Return [x, y] of the center of cell containing provided text 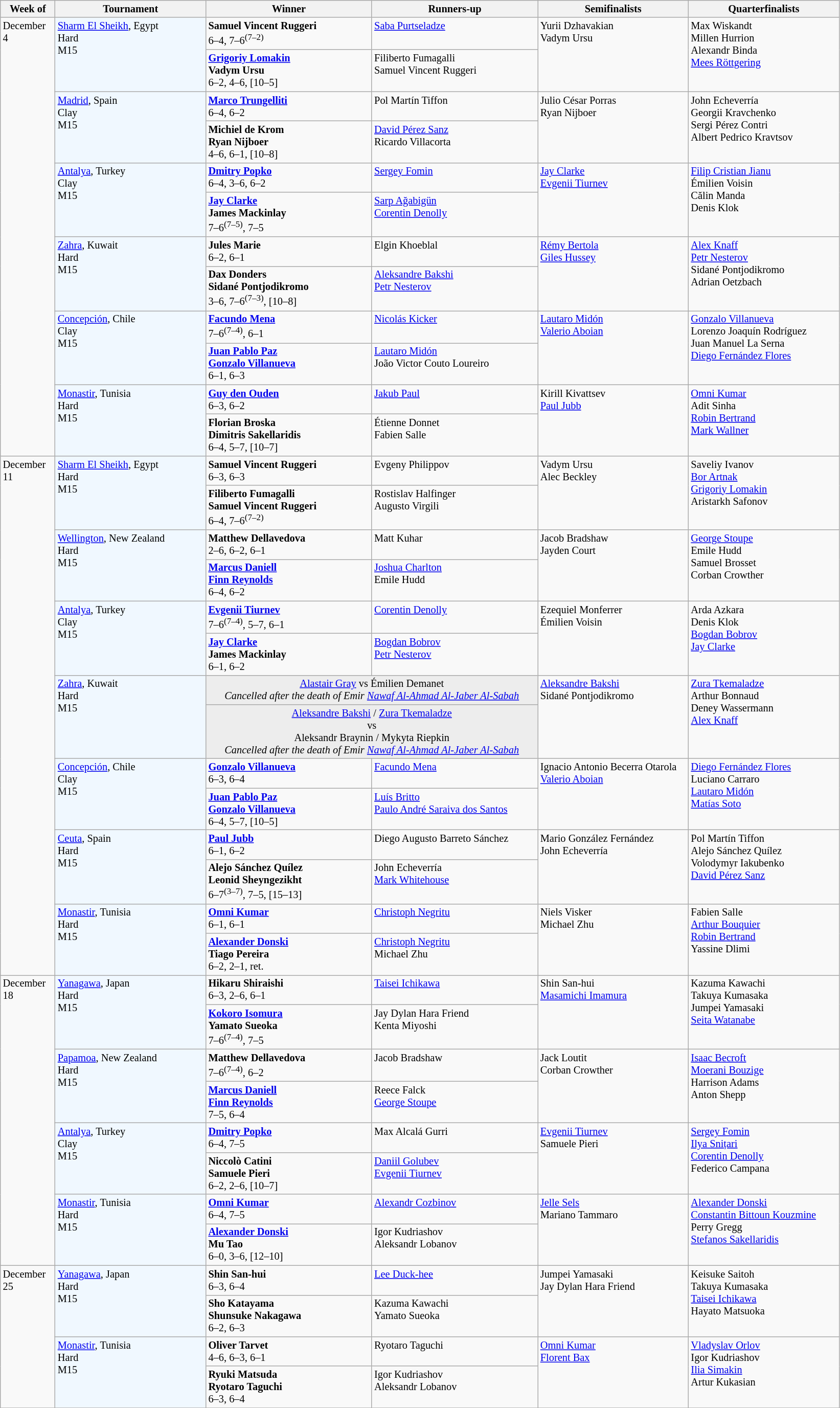
Aleksandre Bakshi Sidané Pontjodikromo [614, 717]
Sho Katayama Shunsuke Nakagawa 6–2, 6–3 [289, 1316]
Jay Clarke Evgenii Tiurnev [614, 199]
December 18 [28, 1120]
Kazuma Kawachi Yamato Sueoka [455, 1316]
Jumpei Yamasaki Jay Dylan Hara Friend [614, 1301]
Omni Kumar 6–4, 7–5 [289, 1209]
Dmitry Popko 6–4, 7–5 [289, 1137]
Gonzalo Villanueva Lorenzo Joaquín Rodríguez Juan Manuel La Serna Diego Fernández Flores [764, 348]
Lautaro Midón João Victor Couto Loureiro [455, 364]
Lautaro Midón Valerio Aboian [614, 348]
Alex Knaff Petr Nesterov Sidané Pontjodikromo Adrian Oetzbach [764, 274]
December 25 [28, 1337]
Max Alcalá Gurri [455, 1137]
Quarterfinalists [764, 9]
Pol Martín Tiffon [455, 106]
Zura Tkemaladze Arthur Bonnaud Deney Wassermann Alex Knaff [764, 717]
Saveliy Ivanov Bor Artnak Grigoriy Lomakin Aristarkh Safonov [764, 493]
Jules Marie 6–2, 6–1 [289, 252]
Madrid, Spain Clay M15 [131, 127]
Ignacio Antonio Becerra Otarola Valerio Aboian [614, 794]
Saba Purtseladze [455, 34]
Jelle Sels Mariano Tammaro [614, 1230]
Luís Britto Paulo André Saraiva dos Santos [455, 809]
Kirill Kivattsev Paul Jubb [614, 420]
Jacob Bradshaw [455, 1065]
Daniil Golubev Evgenii Tiurnev [455, 1173]
Omni Kumar Florent Bax [614, 1372]
Jay Dylan Hara Friend Kenta Miyoshi [455, 1027]
Jacob Bradshaw Jayden Court [614, 566]
Max Wiskandt Millen Hurrion Alexandr Binda Mees Röttgering [764, 54]
Guy den Ouden 6–3, 6–2 [289, 399]
Isaac Becroft Moerani Bouzige Harrison Adams Anton Shepp [764, 1086]
Jay Clarke James Mackinlay 6–1, 6–2 [289, 654]
Niccolò Catini Samuele Pieri 6–2, 2–6, [10–7] [289, 1173]
Dmitry Popko 6–4, 3–6, 6–2 [289, 177]
John Echeverría Georgii Kravchenko Sergi Pérez Contri Albert Pedrico Kravtsov [764, 127]
Kazuma Kawachi Takuya Kumasaka Jumpei Yamasaki Seita Watanabe [764, 1012]
Aleksandre Bakshi Petr Nesterov [455, 288]
Filip Cristian Jianu Émilien Voisin Călin Manda Denis Klok [764, 199]
Sarp Ağabigün Corentin Denolly [455, 215]
Christoph Negritu [455, 919]
Joshua Charlton Emile Hudd [455, 580]
December 4 [28, 236]
Week of [28, 9]
Evgenii Tiurnev 7–6(7–4), 5–7, 6–1 [289, 617]
Mario González Fernández John Echeverría [614, 866]
Samuel Vincent Ruggeri 6–3, 6–3 [289, 471]
Filiberto Fumagalli Samuel Vincent Ruggeri 6–4, 7–6(7–2) [289, 507]
Ceuta, Spain Hard M15 [131, 866]
David Pérez Sanz Ricardo Villacorta [455, 142]
Hikaru Shiraishi 6–3, 2–6, 6–1 [289, 990]
Elgin Khoeblal [455, 252]
Grigoriy Lomakin Vadym Ursu 6–2, 4–6, [10–5] [289, 71]
Sergey Fomin Ilya Snițari Corentin Denolly Federico Campana [764, 1158]
George Stoupe Emile Hudd Samuel Brosset Corban Crowther [764, 566]
Matthew Dellavedova 7–6(7–4), 6–2 [289, 1065]
Marcus Daniell Finn Reynolds 7–5, 6–4 [289, 1102]
Facundo Mena [455, 773]
Rémy Bertola Giles Hussey [614, 274]
Vadym Ursu Alec Beckley [614, 493]
Rostislav Halfinger Augusto Virgili [455, 507]
Wellington, New Zealand Hard M15 [131, 566]
Aleksandre Bakshi / Zura Tkemaladze vs Aleksandr Braynin / Mykyta Riepkin Cancelled after the death of Emir Nawaf Al-Ahmad Al-Jaber Al-Sabah [372, 731]
Shin San-hui Masamichi Imamura [614, 1012]
Diego Fernández Flores Luciano Carraro Lautaro Midón Matías Soto [764, 794]
Dax Donders Sidané Pontjodikromo 3–6, 7–6(7–3), [10–8] [289, 288]
Kokoro Isomura Yamato Sueoka 7–6(7–4), 7–5 [289, 1027]
Julio César Porras Ryan Nijboer [614, 127]
Omni Kumar Adit Sinha Robin Bertrand Mark Wallner [764, 420]
Tournament [131, 9]
Sergey Fomin [455, 177]
John Echeverría Mark Whitehouse [455, 882]
Corentin Denolly [455, 617]
Reece Falck George Stoupe [455, 1102]
Gonzalo Villanueva 6–3, 6–4 [289, 773]
Paul Jubb 6–1, 6–2 [289, 844]
Omni Kumar 6–1, 6–1 [289, 919]
Jay Clarke James Mackinlay 7–6(7–5), 7–5 [289, 215]
Alexander Donski Constantin Bittoun Kouzmine Perry Gregg Stefanos Sakellaridis [764, 1230]
Arda Azkara Denis Klok Bogdan Bobrov Jay Clarke [764, 638]
Juan Pablo Paz Gonzalo Villanueva 6–1, 6–3 [289, 364]
Michiel de Krom Ryan Nijboer 4–6, 6–1, [10–8] [289, 142]
Keisuke Saitoh Takuya Kumasaka Taisei Ichikawa Hayato Matsuoka [764, 1301]
Jakub Paul [455, 399]
Nicolás Kicker [455, 326]
Taisei Ichikawa [455, 990]
Florian Broska Dimitris Sakellaridis 6–4, 5–7, [10–7] [289, 435]
Christoph Negritu Michael Zhu [455, 954]
Ryotaro Taguchi [455, 1351]
Vladyslav Orlov Igor Kudriashov Ilia Simakin Artur Kukasian [764, 1372]
Alexandr Cozbinov [455, 1209]
Juan Pablo Paz Gonzalo Villanueva 6–4, 5–7, [10–5] [289, 809]
December 11 [28, 715]
Alejo Sánchez Quílez Leonid Sheyngezikht 6–7(3–7), 7–5, [15–13] [289, 882]
Diego Augusto Barreto Sánchez [455, 844]
Marcus Daniell Finn Reynolds 6–4, 6–2 [289, 580]
Niels Visker Michael Zhu [614, 939]
Facundo Mena 7–6(7–4), 6–1 [289, 326]
Matt Kuhar [455, 545]
Matthew Dellavedova 2–6, 6–2, 6–1 [289, 545]
Ezequiel Monferrer Émilien Voisin [614, 638]
Shin San-hui 6–3, 6–4 [289, 1280]
Bogdan Bobrov Petr Nesterov [455, 654]
Filiberto Fumagalli Samuel Vincent Ruggeri [455, 71]
Evgeny Philippov [455, 471]
Jack Loutit Corban Crowther [614, 1086]
Semifinalists [614, 9]
Winner [289, 9]
Fabien Salle Arthur Bouquier Robin Bertrand Yassine Dlimi [764, 939]
Marco Trungelliti 6–4, 6–2 [289, 106]
Samuel Vincent Ruggeri 6–4, 7–6(7–2) [289, 34]
Alexander Donski Mu Tao 6–0, 3–6, [12–10] [289, 1244]
Oliver Tarvet 4–6, 6–3, 6–1 [289, 1351]
Lee Duck-hee [455, 1280]
Runners-up [455, 9]
Étienne Donnet Fabien Salle [455, 435]
Pol Martín Tiffon Alejo Sánchez Quílez Volodymyr Iakubenko David Pérez Sanz [764, 866]
Papamoa, New Zealand Hard M15 [131, 1086]
Yurii Dzhavakian Vadym Ursu [614, 54]
Ryuki Matsuda Ryotaro Taguchi 6–3, 6–4 [289, 1387]
Alexander Donski Tiago Pereira 6–2, 2–1, ret. [289, 954]
Alastair Gray vs Émilien Demanet Cancelled after the death of Emir Nawaf Al-Ahmad Al-Jaber Al-Sabah [372, 690]
Evgenii Tiurnev Samuele Pieri [614, 1158]
